Capture the cell that displays the provided text and extract its [x, y] central coordinate. 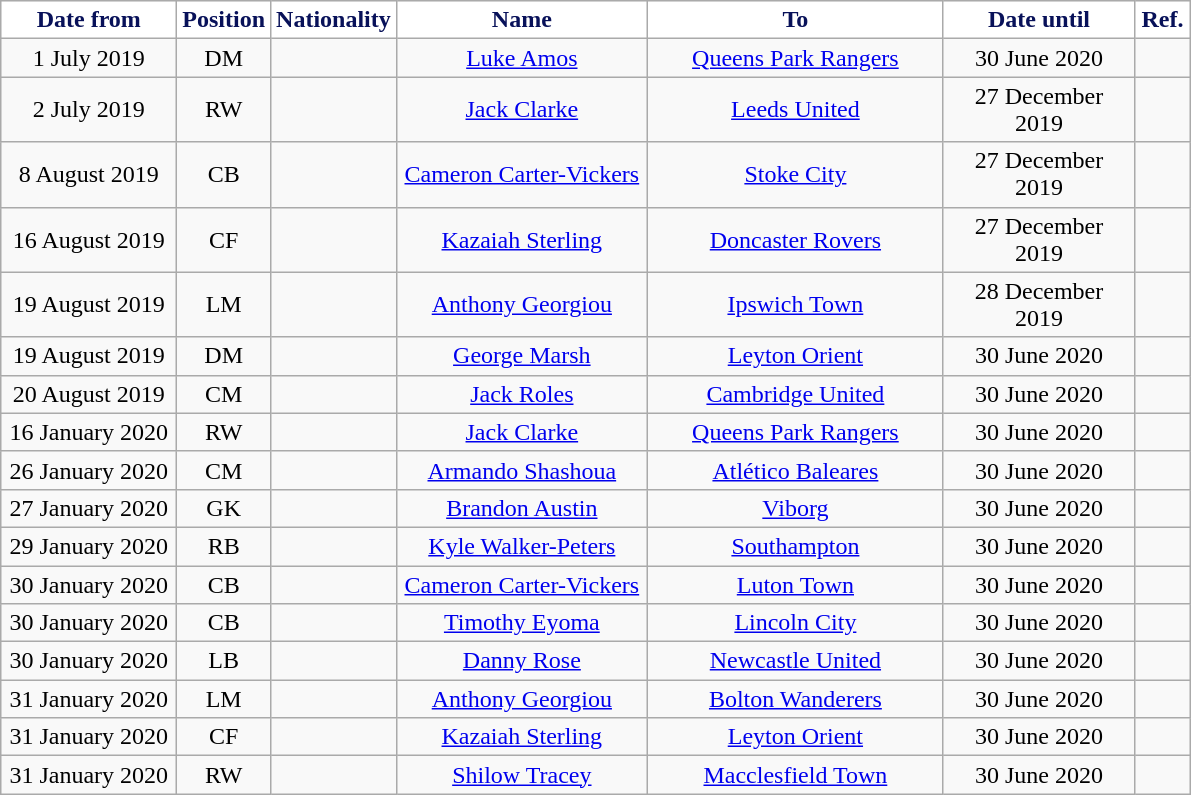
Name [522, 20]
To [795, 20]
Date until [1038, 20]
Bolton Wanderers [795, 699]
2 July 2019 [89, 110]
Viborg [795, 508]
Cambridge United [795, 394]
Timothy Eyoma [522, 623]
29 January 2020 [89, 546]
Southampton [795, 546]
1 July 2019 [89, 58]
27 January 2020 [89, 508]
Luton Town [795, 585]
8 August 2019 [89, 174]
26 January 2020 [89, 470]
Date from [89, 20]
Armando Shashoua [522, 470]
Leeds United [795, 110]
Newcastle United [795, 661]
LB [224, 661]
28 December 2019 [1038, 304]
RB [224, 546]
Position [224, 20]
Stoke City [795, 174]
Brandon Austin [522, 508]
16 January 2020 [89, 432]
Kyle Walker-Peters [522, 546]
Lincoln City [795, 623]
Atlético Baleares [795, 470]
Ref. [1162, 20]
Nationality [334, 20]
Shilow Tracey [522, 775]
Doncaster Rovers [795, 240]
GK [224, 508]
20 August 2019 [89, 394]
Jack Roles [522, 394]
Ipswich Town [795, 304]
Macclesfield Town [795, 775]
George Marsh [522, 356]
16 August 2019 [89, 240]
Danny Rose [522, 661]
Luke Amos [522, 58]
